Return the [X, Y] coordinate for the center point of the cell that contains the specified text.  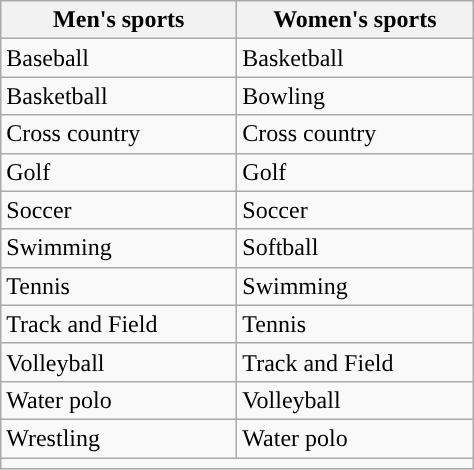
Softball [355, 248]
Women's sports [355, 20]
Baseball [119, 58]
Wrestling [119, 438]
Bowling [355, 96]
Men's sports [119, 20]
